Find where the given text appears and provide that cell's center as [x, y] coordinate. 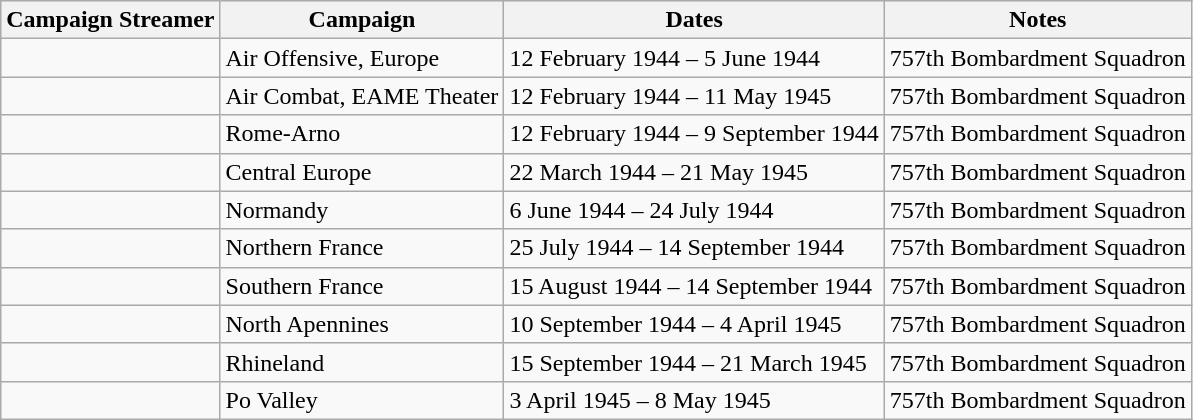
Normandy [362, 210]
Rhineland [362, 362]
22 March 1944 – 21 May 1945 [694, 172]
Campaign Streamer [110, 20]
Central Europe [362, 172]
12 February 1944 – 9 September 1944 [694, 134]
Southern France [362, 286]
Air Combat, EAME Theater [362, 96]
25 July 1944 – 14 September 1944 [694, 248]
15 September 1944 – 21 March 1945 [694, 362]
Northern France [362, 248]
10 September 1944 – 4 April 1945 [694, 324]
3 April 1945 – 8 May 1945 [694, 400]
Notes [1038, 20]
Rome-Arno [362, 134]
6 June 1944 – 24 July 1944 [694, 210]
Dates [694, 20]
Air Offensive, Europe [362, 58]
12 February 1944 – 11 May 1945 [694, 96]
12 February 1944 – 5 June 1944 [694, 58]
Po Valley [362, 400]
Campaign [362, 20]
15 August 1944 – 14 September 1944 [694, 286]
North Apennines [362, 324]
